Pinpoint the cell where the given text exists, returning its (x, y) midpoint coordinate. 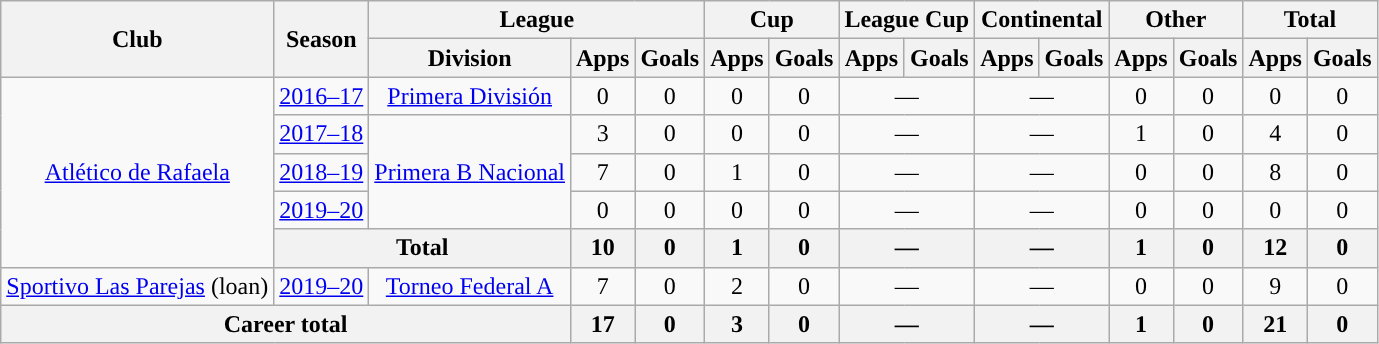
Sportivo Las Parejas (loan) (138, 286)
Continental (1042, 20)
2 (737, 286)
8 (1275, 172)
2017–18 (322, 134)
10 (602, 248)
4 (1275, 134)
League Cup (907, 20)
Career total (286, 324)
Torneo Federal A (470, 286)
Club (138, 39)
2018–19 (322, 172)
21 (1275, 324)
9 (1275, 286)
17 (602, 324)
Season (322, 39)
Other (1176, 20)
Division (470, 58)
Atlético de Rafaela (138, 172)
2016–17 (322, 96)
Primera División (470, 96)
League (537, 20)
Primera B Nacional (470, 172)
Cup (772, 20)
12 (1275, 248)
